For the text-containing cell, return its midpoint in (X, Y) coordinate format. 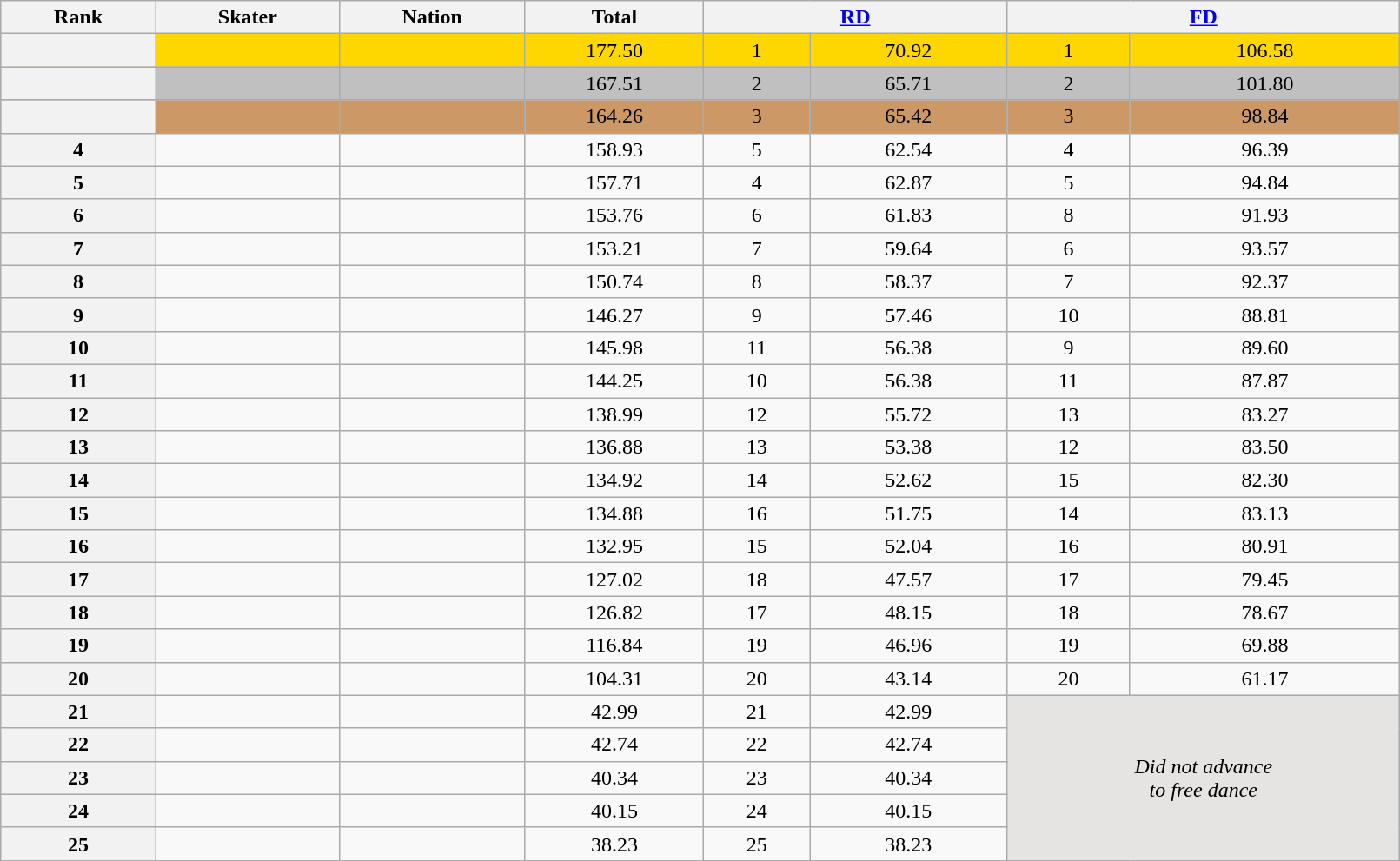
69.88 (1265, 646)
83.13 (1265, 513)
116.84 (614, 646)
RD (855, 17)
82.30 (1265, 480)
62.87 (909, 182)
127.02 (614, 580)
83.27 (1265, 414)
101.80 (1265, 83)
59.64 (909, 248)
79.45 (1265, 580)
106.58 (1265, 50)
153.76 (614, 215)
46.96 (909, 646)
138.99 (614, 414)
104.31 (614, 679)
150.74 (614, 281)
134.92 (614, 480)
83.50 (1265, 447)
Rank (78, 17)
89.60 (1265, 348)
136.88 (614, 447)
Nation (432, 17)
94.84 (1265, 182)
58.37 (909, 281)
146.27 (614, 315)
65.71 (909, 83)
FD (1204, 17)
55.72 (909, 414)
144.25 (614, 381)
134.88 (614, 513)
65.42 (909, 116)
51.75 (909, 513)
98.84 (1265, 116)
48.15 (909, 613)
52.04 (909, 546)
Did not advanceto free dance (1204, 778)
52.62 (909, 480)
164.26 (614, 116)
Total (614, 17)
53.38 (909, 447)
132.95 (614, 546)
93.57 (1265, 248)
153.21 (614, 248)
70.92 (909, 50)
145.98 (614, 348)
61.83 (909, 215)
57.46 (909, 315)
61.17 (1265, 679)
177.50 (614, 50)
87.87 (1265, 381)
96.39 (1265, 149)
167.51 (614, 83)
91.93 (1265, 215)
126.82 (614, 613)
158.93 (614, 149)
62.54 (909, 149)
43.14 (909, 679)
47.57 (909, 580)
88.81 (1265, 315)
92.37 (1265, 281)
80.91 (1265, 546)
157.71 (614, 182)
Skater (249, 17)
78.67 (1265, 613)
